Output the (X, Y) coordinate of the center of the cell containing the given text.  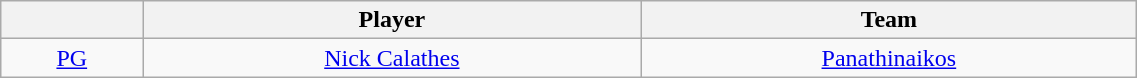
Player (392, 20)
Nick Calathes (392, 58)
Panathinaikos (889, 58)
PG (72, 58)
Team (889, 20)
